Pinpoint the cell where the given text exists, returning its (x, y) midpoint coordinate. 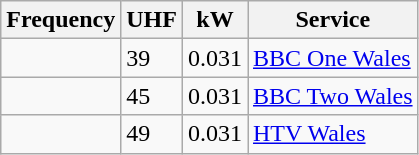
45 (152, 96)
BBC Two Wales (334, 96)
HTV Wales (334, 134)
Service (334, 20)
39 (152, 58)
49 (152, 134)
kW (214, 20)
Frequency (61, 20)
UHF (152, 20)
BBC One Wales (334, 58)
